From the cell containing the given text, extract its center point as [x, y] coordinate. 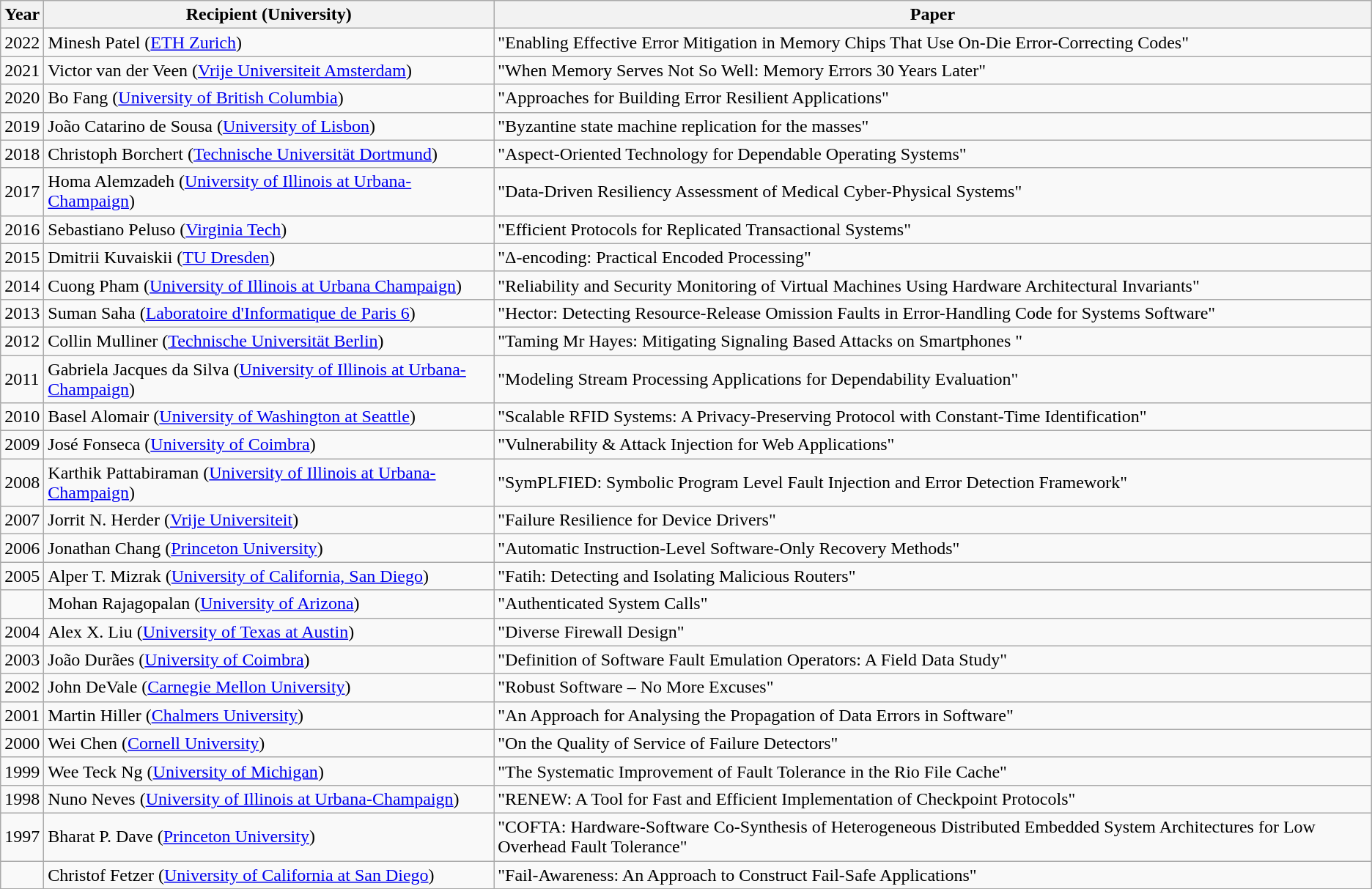
Collin Mulliner (Technische Universität Berlin) [269, 341]
Gabriela Jacques da Silva (University of Illinois at Urbana-Champaign) [269, 378]
"RENEW: A Tool for Fast and Efficient Implementation of Checkpoint Protocols" [933, 799]
"On the Quality of Service of Failure Detectors" [933, 743]
"Byzantine state machine replication for the masses" [933, 126]
2015 [22, 257]
"Automatic Instruction-Level Software-Only Recovery Methods" [933, 548]
2022 [22, 43]
"Scalable RFID Systems: A Privacy-Preserving Protocol with Constant-Time Identification" [933, 417]
João Durães (University of Coimbra) [269, 660]
"Hector: Detecting Resource-Release Omission Faults in Error-Handling Code for Systems Software" [933, 313]
2008 [22, 482]
"An Approach for Analysing the Propagation of Data Errors in Software" [933, 715]
Paper [933, 15]
Karthik Pattabiraman (University of Illinois at Urbana-Champaign) [269, 482]
2013 [22, 313]
"Diverse Firewall Design" [933, 632]
Victor van der Veen (Vrije Universiteit Amsterdam) [269, 70]
2021 [22, 70]
"Taming Mr Hayes: Mitigating Signaling Based Attacks on Smartphones " [933, 341]
"When Memory Serves Not So Well: Memory Errors 30 Years Later" [933, 70]
Alper T. Mizrak (University of California, San Diego) [269, 576]
2006 [22, 548]
Basel Alomair (University of Washington at Seattle) [269, 417]
1998 [22, 799]
Mohan Rajagopalan (University of Arizona) [269, 604]
"Fatih: Detecting and Isolating Malicious Routers" [933, 576]
Jonathan Chang (Princeton University) [269, 548]
João Catarino de Sousa (University of Lisbon) [269, 126]
Christoph Borchert (Technische Universität Dortmund) [269, 154]
2009 [22, 445]
Bharat P. Dave (Princeton University) [269, 837]
2010 [22, 417]
"SymPLFIED: Symbolic Program Level Fault Injection and Error Detection Framework" [933, 482]
2003 [22, 660]
"Data-Driven Resiliency Assessment of Medical Cyber-Physical Systems" [933, 192]
"Approaches for Building Error Resilient Applications" [933, 98]
"Definition of Software Fault Emulation Operators: A Field Data Study" [933, 660]
"Fail-Awareness: An Approach to Construct Fail-Safe Applications" [933, 874]
José Fonseca (University of Coimbra) [269, 445]
"Aspect-Oriented Technology for Dependable Operating Systems" [933, 154]
2002 [22, 687]
2014 [22, 285]
2017 [22, 192]
2020 [22, 98]
"Δ-encoding: Practical Encoded Processing" [933, 257]
Wee Teck Ng (University of Michigan) [269, 771]
John DeVale (Carnegie Mellon University) [269, 687]
"The Systematic Improvement of Fault Tolerance in the Rio File Cache" [933, 771]
"Modeling Stream Processing Applications for Dependability Evaluation" [933, 378]
Homa Alemzadeh (University of Illinois at Urbana-Champaign) [269, 192]
Recipient (University) [269, 15]
"Vulnerability & Attack Injection for Web Applications" [933, 445]
Wei Chen (Cornell University) [269, 743]
Christof Fetzer (University of California at San Diego) [269, 874]
Dmitrii Kuvaiskii (TU Dresden) [269, 257]
1997 [22, 837]
Cuong Pham (University of Illinois at Urbana Champaign) [269, 285]
2000 [22, 743]
Jorrit N. Herder (Vrije Universiteit) [269, 520]
2005 [22, 576]
2018 [22, 154]
2001 [22, 715]
Bo Fang (University of British Columbia) [269, 98]
2012 [22, 341]
Minesh Patel (ETH Zurich) [269, 43]
"COFTA: Hardware-Software Co-Synthesis of Heterogeneous Distributed Embedded System Architectures for Low Overhead Fault Tolerance" [933, 837]
Martin Hiller (Chalmers University) [269, 715]
"Reliability and Security Monitoring of Virtual Machines Using Hardware Architectural Invariants" [933, 285]
Sebastiano Peluso (Virginia Tech) [269, 229]
2004 [22, 632]
"Robust Software – No More Excuses" [933, 687]
2007 [22, 520]
"Enabling Effective Error Mitigation in Memory Chips That Use On-Die Error-Correcting Codes" [933, 43]
1999 [22, 771]
Nuno Neves (University of Illinois at Urbana-Champaign) [269, 799]
Year [22, 15]
2016 [22, 229]
Suman Saha (Laboratoire d'Informatique de Paris 6) [269, 313]
"Authenticated System Calls" [933, 604]
"Efficient Protocols for Replicated Transactional Systems" [933, 229]
2011 [22, 378]
"Failure Resilience for Device Drivers" [933, 520]
2019 [22, 126]
Alex X. Liu (University of Texas at Austin) [269, 632]
